Identify which cell holds the provided text, then report its (X, Y) central coordinate. 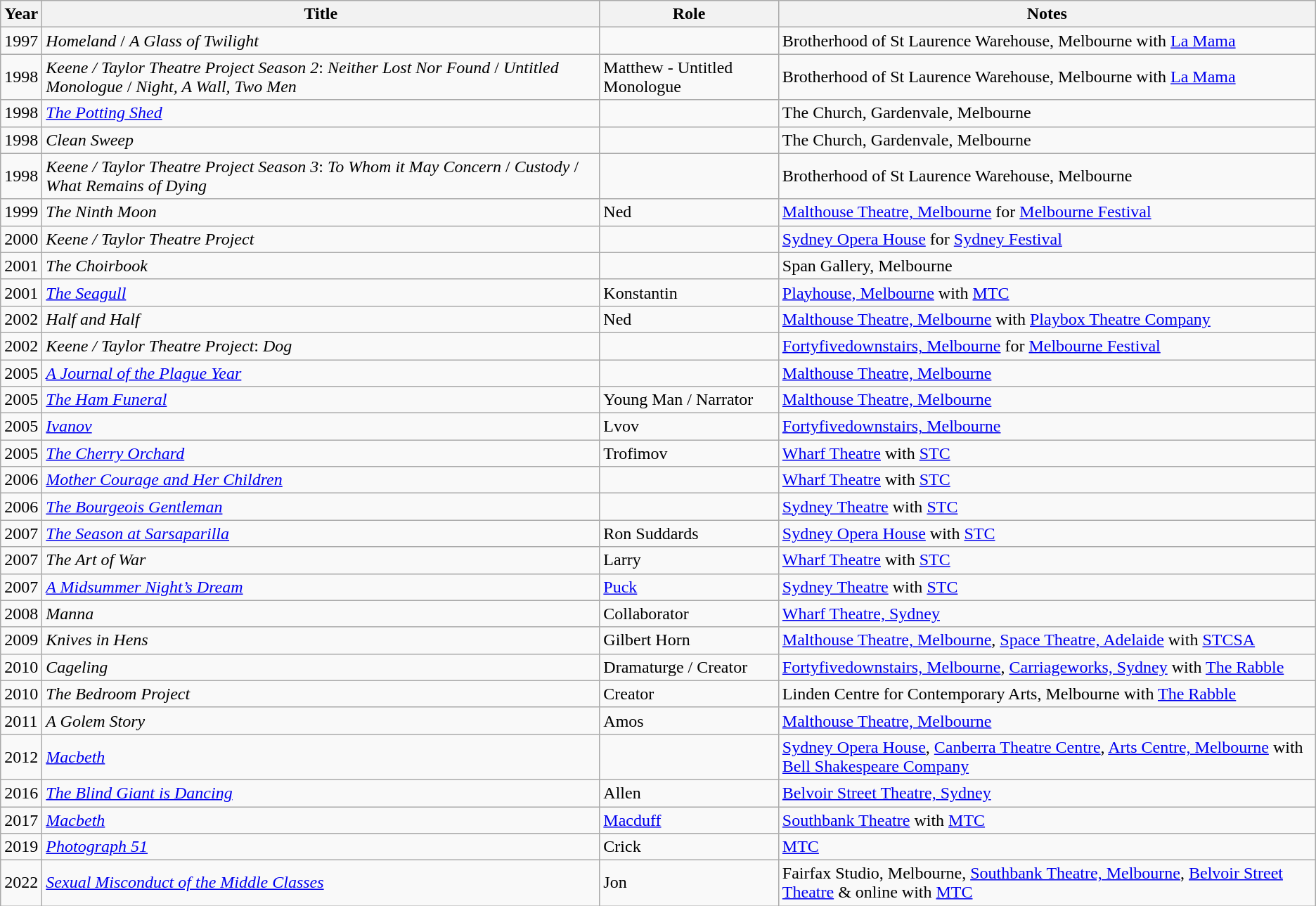
1997 (21, 41)
Mother Courage and Her Children (321, 480)
Keene / Taylor Theatre Project Season 3: To Whom it May Concern / Custody / What Remains of Dying (321, 176)
The Season at Sarsaparilla (321, 533)
Malthouse Theatre, Melbourne, Space Theatre, Adelaide with STCSA (1047, 640)
Notes (1047, 14)
Lvov (689, 427)
Sydney Opera House with STC (1047, 533)
Belvoir Street Theatre, Sydney (1047, 793)
Linden Centre for Contemporary Arts, Melbourne with The Rabble (1047, 694)
2008 (21, 614)
The Ham Funeral (321, 400)
The Art of War (321, 560)
Malthouse Theatre, Melbourne with Playbox Theatre Company (1047, 319)
Ivanov (321, 427)
Fortyfivedownstairs, Melbourne, Carriageworks, Sydney with The Rabble (1047, 667)
2012 (21, 756)
Collaborator (689, 614)
Fortyfivedownstairs, Melbourne for Melbourne Festival (1047, 346)
Allen (689, 793)
Larry (689, 560)
Fortyfivedownstairs, Melbourne (1047, 427)
Amos (689, 720)
Macduff (689, 820)
The Blind Giant is Dancing (321, 793)
2016 (21, 793)
Creator (689, 694)
Malthouse Theatre, Melbourne for Melbourne Festival (1047, 212)
Sydney Opera House, Canberra Theatre Centre, Arts Centre, Melbourne with Bell Shakespeare Company (1047, 756)
Clean Sweep (321, 140)
Sexual Misconduct of the Middle Classes (321, 883)
2011 (21, 720)
Wharf Theatre, Sydney (1047, 614)
2009 (21, 640)
A Golem Story (321, 720)
The Bourgeois Gentleman (321, 507)
Trofimov (689, 453)
Manna (321, 614)
The Ninth Moon (321, 212)
A Journal of the Plague Year (321, 373)
The Cherry Orchard (321, 453)
2022 (21, 883)
The Potting Shed (321, 113)
Ron Suddards (689, 533)
Role (689, 14)
Keene / Taylor Theatre Project (321, 239)
Homeland / A Glass of Twilight (321, 41)
Sydney Opera House for Sydney Festival (1047, 239)
Cageling (321, 667)
Half and Half (321, 319)
Keene / Taylor Theatre Project Season 2: Neither Lost Nor Found / Untitled Monologue / Night, A Wall, Two Men (321, 77)
Konstantin (689, 292)
Young Man / Narrator (689, 400)
Gilbert Horn (689, 640)
Playhouse, Melbourne with MTC (1047, 292)
Year (21, 14)
Matthew - Untitled Monologue (689, 77)
Fairfax Studio, Melbourne, Southbank Theatre, Melbourne, Belvoir Street Theatre & online with MTC (1047, 883)
2017 (21, 820)
Photograph 51 (321, 847)
The Seagull (321, 292)
Crick (689, 847)
2019 (21, 847)
Southbank Theatre with MTC (1047, 820)
Dramaturge / Creator (689, 667)
The Choirbook (321, 266)
Brotherhood of St Laurence Warehouse, Melbourne (1047, 176)
1999 (21, 212)
The Bedroom Project (321, 694)
A Midsummer Night’s Dream (321, 587)
Keene / Taylor Theatre Project: Dog (321, 346)
Jon (689, 883)
Knives in Hens (321, 640)
2000 (21, 239)
Span Gallery, Melbourne (1047, 266)
MTC (1047, 847)
Puck (689, 587)
Title (321, 14)
